From the cell containing the given text, extract its center point as [x, y] coordinate. 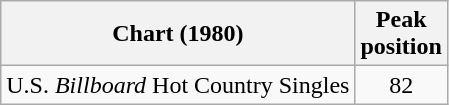
Chart (1980) [178, 34]
82 [401, 85]
U.S. Billboard Hot Country Singles [178, 85]
Peakposition [401, 34]
